Scan for the cell matching the given text and deliver its (X, Y) coordinate at center. 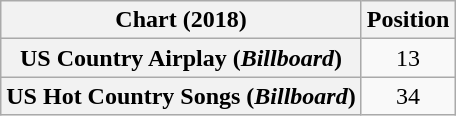
13 (408, 58)
US Country Airplay (Billboard) (181, 58)
US Hot Country Songs (Billboard) (181, 96)
Chart (2018) (181, 20)
Position (408, 20)
34 (408, 96)
